Find where the given text appears and provide that cell's center as [X, Y] coordinate. 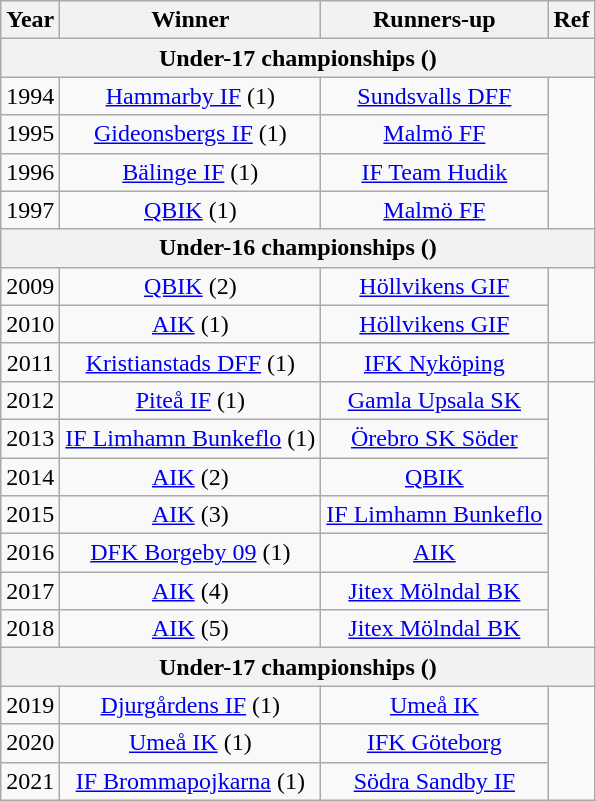
AIK (4) [190, 591]
2013 [30, 438]
1997 [30, 210]
2018 [30, 629]
2016 [30, 553]
1996 [30, 172]
2015 [30, 515]
Under-16 championships () [298, 248]
2009 [30, 286]
Djurgårdens IF (1) [190, 705]
IF Team Hudik [434, 172]
2020 [30, 743]
Hammarby IF (1) [190, 96]
2011 [30, 362]
Umeå IK (1) [190, 743]
2021 [30, 781]
2019 [30, 705]
Kristianstads DFF (1) [190, 362]
Runners-up [434, 20]
2010 [30, 324]
2014 [30, 477]
Year [30, 20]
AIK (3) [190, 515]
1994 [30, 96]
2017 [30, 591]
IF Limhamn Bunkeflo [434, 515]
AIK (2) [190, 477]
QBIK (2) [190, 286]
AIK (5) [190, 629]
IF Brommapojkarna (1) [190, 781]
AIK (1) [190, 324]
Winner [190, 20]
IF Limhamn Bunkeflo (1) [190, 438]
IFK Göteborg [434, 743]
Örebro SK Söder [434, 438]
Södra Sandby IF [434, 781]
Ref [572, 20]
2012 [30, 400]
Umeå IK [434, 705]
QBIK (1) [190, 210]
Gideonsbergs IF (1) [190, 134]
Bälinge IF (1) [190, 172]
DFK Borgeby 09 (1) [190, 553]
IFK Nyköping [434, 362]
1995 [30, 134]
AIK [434, 553]
Sundsvalls DFF [434, 96]
QBIK [434, 477]
Piteå IF (1) [190, 400]
Gamla Upsala SK [434, 400]
